For the text-containing cell, return its midpoint in (X, Y) coordinate format. 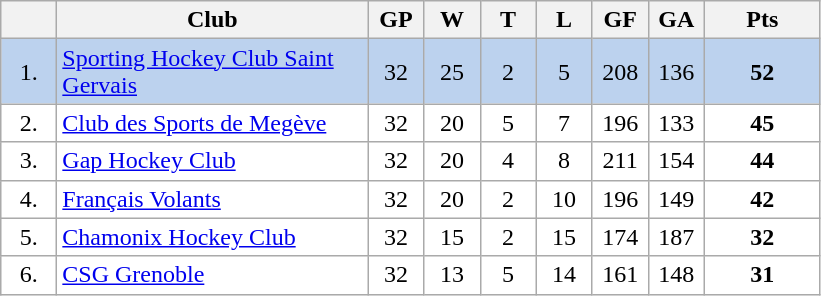
174 (620, 237)
4 (508, 161)
8 (564, 161)
44 (762, 161)
42 (762, 199)
1. (29, 72)
211 (620, 161)
Pts (762, 20)
Français Volants (212, 199)
GA (676, 20)
Club (212, 20)
149 (676, 199)
GF (620, 20)
Chamonix Hockey Club (212, 237)
133 (676, 123)
Club des Sports de Megève (212, 123)
2. (29, 123)
161 (620, 275)
14 (564, 275)
GP (396, 20)
7 (564, 123)
5. (29, 237)
4. (29, 199)
208 (620, 72)
6. (29, 275)
154 (676, 161)
25 (452, 72)
45 (762, 123)
148 (676, 275)
3. (29, 161)
Sporting Hockey Club Saint Gervais (212, 72)
187 (676, 237)
W (452, 20)
CSG Grenoble (212, 275)
L (564, 20)
Gap Hockey Club (212, 161)
10 (564, 199)
13 (452, 275)
31 (762, 275)
T (508, 20)
136 (676, 72)
52 (762, 72)
